Provide the [x, y] coordinate of the cell's center where the given text is located.  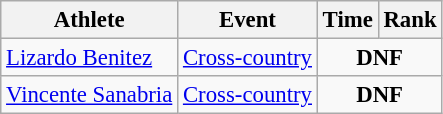
Athlete [90, 20]
Event [248, 20]
Lizardo Benitez [90, 58]
Vincente Sanabria [90, 95]
Time [348, 20]
Rank [410, 20]
